From the cell containing the given text, extract its center point as (x, y) coordinate. 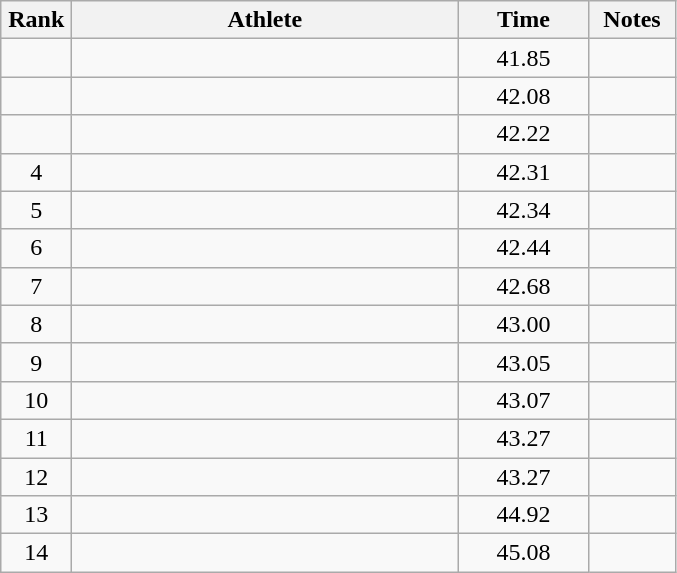
44.92 (524, 515)
Athlete (265, 20)
9 (36, 362)
41.85 (524, 58)
11 (36, 438)
6 (36, 248)
42.08 (524, 96)
43.07 (524, 400)
10 (36, 400)
42.44 (524, 248)
Rank (36, 20)
14 (36, 553)
Notes (632, 20)
42.34 (524, 210)
12 (36, 477)
43.05 (524, 362)
45.08 (524, 553)
42.22 (524, 134)
42.68 (524, 286)
Time (524, 20)
5 (36, 210)
43.00 (524, 324)
7 (36, 286)
42.31 (524, 172)
13 (36, 515)
8 (36, 324)
4 (36, 172)
